Pinpoint the cell where the given text exists, returning its (X, Y) midpoint coordinate. 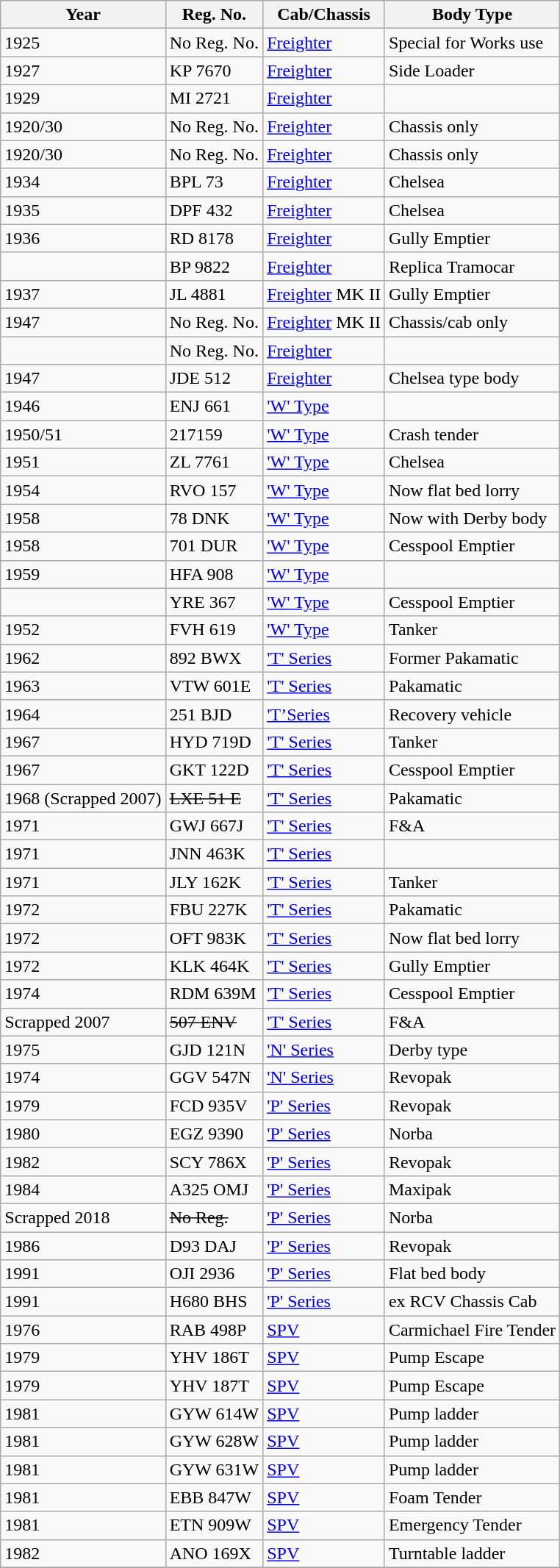
RDM 639M (215, 994)
1980 (83, 1134)
Carmichael Fire Tender (472, 1330)
OFT 983K (215, 938)
Scrapped 2007 (83, 1022)
Scrapped 2018 (83, 1217)
Former Pakamatic (472, 658)
1959 (83, 574)
KLK 464K (215, 966)
Chelsea type body (472, 379)
OJI 2936 (215, 1274)
1954 (83, 490)
GJD 121N (215, 1050)
892 BWX (215, 658)
1952 (83, 630)
FVH 619 (215, 630)
ex RCV Chassis Cab (472, 1302)
ENJ 661 (215, 407)
A325 OMJ (215, 1189)
YRE 367 (215, 602)
217159 (215, 434)
JNN 463K (215, 854)
YHV 187T (215, 1386)
Now with Derby body (472, 518)
ZL 7761 (215, 462)
VTW 601E (215, 686)
HFA 908 (215, 574)
Body Type (472, 15)
Cab/Chassis (324, 15)
JDE 512 (215, 379)
No Reg. (215, 1217)
1975 (83, 1050)
251 BJD (215, 714)
MI 2721 (215, 99)
Replica Tramocar (472, 266)
1964 (83, 714)
GYW 614W (215, 1414)
Recovery vehicle (472, 714)
YHV 186T (215, 1358)
78 DNK (215, 518)
GGV 547N (215, 1078)
1946 (83, 407)
Chassis/cab only (472, 322)
LXE 51 E (215, 798)
BPL 73 (215, 182)
'T’Series (324, 714)
GKT 122D (215, 770)
DPF 432 (215, 210)
KP 7670 (215, 71)
1986 (83, 1246)
1968 (Scrapped 2007) (83, 798)
JLY 162K (215, 882)
1962 (83, 658)
GYW 631W (215, 1469)
1934 (83, 182)
1936 (83, 238)
H680 BHS (215, 1302)
Flat bed body (472, 1274)
1963 (83, 686)
Emergency Tender (472, 1525)
Turntable ladder (472, 1553)
Reg. No. (215, 15)
1984 (83, 1189)
Special for Works use (472, 43)
BP 9822 (215, 266)
1925 (83, 43)
FCD 935V (215, 1106)
1927 (83, 71)
Crash tender (472, 434)
SCY 786X (215, 1161)
GYW 628W (215, 1442)
1951 (83, 462)
1976 (83, 1330)
Derby type (472, 1050)
RVO 157 (215, 490)
1935 (83, 210)
RAB 498P (215, 1330)
1937 (83, 294)
ETN 909W (215, 1525)
JL 4881 (215, 294)
EGZ 9390 (215, 1134)
1929 (83, 99)
HYD 719D (215, 742)
Side Loader (472, 71)
RD 8178 (215, 238)
FBU 227K (215, 910)
D93 DAJ (215, 1246)
507 ENV (215, 1022)
Foam Tender (472, 1497)
701 DUR (215, 546)
ANO 169X (215, 1553)
EBB 847W (215, 1497)
1950/51 (83, 434)
GWJ 667J (215, 826)
Maxipak (472, 1189)
Year (83, 15)
